From the cell containing the given text, extract its center point as [X, Y] coordinate. 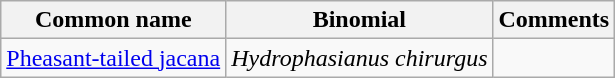
Pheasant-tailed jacana [114, 58]
Hydrophasianus chirurgus [360, 58]
Common name [114, 20]
Binomial [360, 20]
Comments [554, 20]
